Detect which cell encompasses the target text, then output its (x, y) center coordinate. 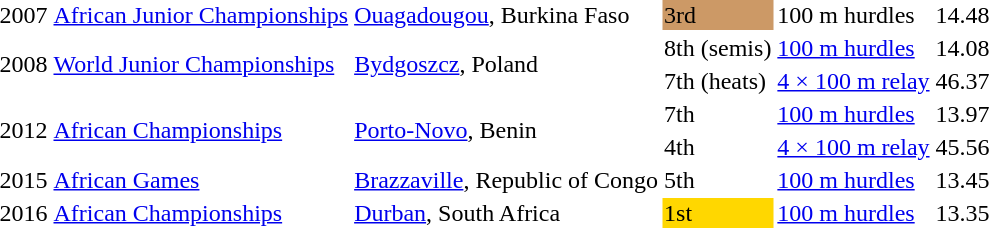
7th (718, 114)
4th (718, 147)
Durban, South Africa (506, 213)
Brazzaville, Republic of Congo (506, 180)
1st (718, 213)
8th (semis) (718, 48)
African Games (201, 180)
World Junior Championships (201, 64)
7th (heats) (718, 81)
Porto-Novo, Benin (506, 130)
African Junior Championships (201, 15)
3rd (718, 15)
Ouagadougou, Burkina Faso (506, 15)
5th (718, 180)
Bydgoszcz, Poland (506, 64)
